Detect which cell encompasses the target text, then output its (X, Y) center coordinate. 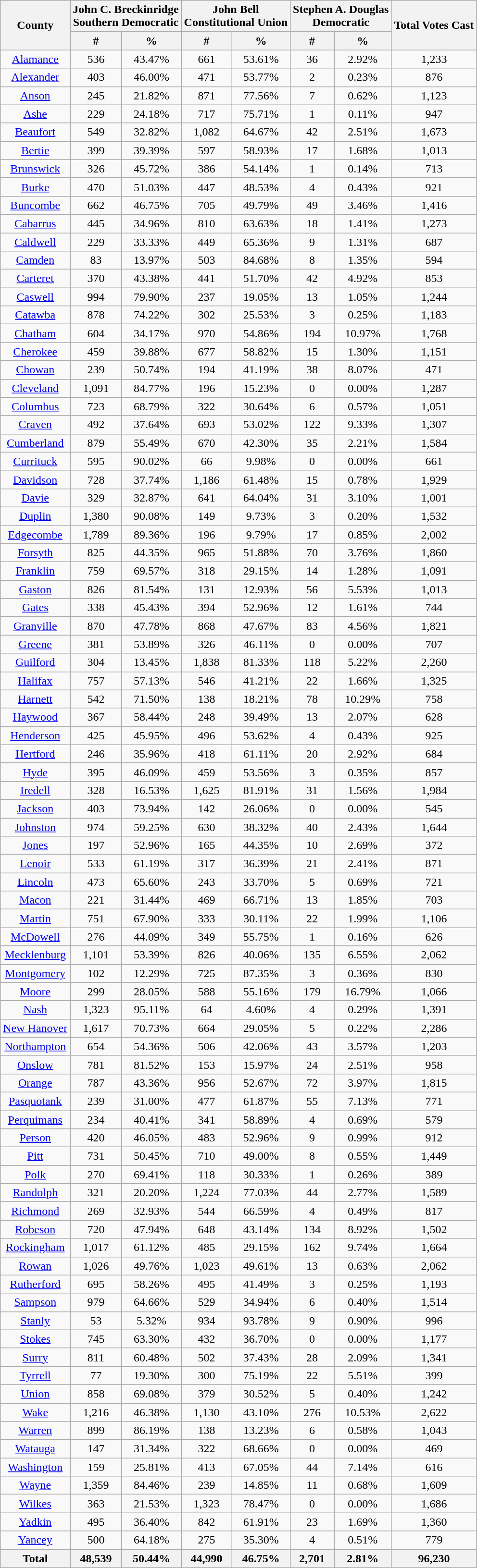
445 (96, 223)
73.94% (151, 808)
728 (96, 479)
Pasquotank (36, 1101)
30.64% (261, 406)
0.23% (363, 77)
245 (96, 96)
1,789 (96, 535)
2.09% (363, 1357)
18.21% (261, 699)
21.82% (151, 96)
50.74% (151, 370)
1,341 (434, 1357)
0.35% (363, 772)
270 (96, 1175)
Sampson (36, 1302)
Craven (36, 425)
68.66% (261, 1449)
0.16% (363, 937)
549 (96, 132)
687 (434, 242)
60.48% (151, 1357)
912 (434, 1138)
654 (96, 1046)
1.41% (363, 223)
9.74% (363, 1248)
55.49% (151, 443)
0.11% (363, 114)
1,532 (434, 516)
18 (313, 223)
26.06% (261, 808)
Polk (36, 1175)
11 (313, 1485)
42.30% (261, 443)
67.90% (151, 919)
1,224 (207, 1193)
243 (207, 882)
9.98% (261, 461)
14 (313, 571)
248 (207, 717)
1.35% (363, 260)
1.66% (363, 681)
Iredell (36, 790)
3.46% (363, 205)
2 (313, 77)
710 (207, 1156)
39.39% (151, 150)
3.10% (363, 498)
78 (313, 699)
44.09% (151, 937)
47.78% (151, 626)
630 (207, 827)
34.17% (151, 333)
Total (36, 1558)
197 (96, 845)
381 (96, 644)
1,929 (434, 479)
751 (96, 919)
Martin (36, 919)
45.72% (151, 169)
Hyde (36, 772)
5.53% (363, 589)
77.03% (261, 1193)
41.49% (261, 1284)
Anson (36, 96)
50.45% (151, 1156)
713 (434, 169)
40.06% (261, 955)
720 (96, 1229)
970 (207, 333)
9.73% (261, 516)
Jackson (36, 808)
68.79% (151, 406)
41.21% (261, 681)
77.56% (261, 96)
0.78% (363, 479)
49.79% (261, 205)
Beaufort (36, 132)
2.77% (363, 1193)
84.77% (151, 388)
1,193 (434, 1284)
37.64% (151, 425)
3.97% (363, 1083)
81.91% (261, 790)
1,216 (96, 1412)
2,002 (434, 535)
321 (96, 1193)
425 (96, 735)
1,625 (207, 790)
237 (207, 297)
544 (207, 1211)
2.07% (363, 717)
1,203 (434, 1046)
65.36% (261, 242)
61.11% (261, 754)
1.68% (363, 150)
72 (313, 1083)
Tyrrell (36, 1375)
2,701 (313, 1558)
Henderson (36, 735)
Granville (36, 626)
328 (96, 790)
878 (96, 315)
13.23% (261, 1431)
485 (207, 1248)
Macon (36, 900)
670 (207, 443)
662 (96, 205)
Harnett (36, 699)
Davidson (36, 479)
1,860 (434, 553)
69.41% (151, 1175)
1,017 (96, 1248)
58.93% (261, 150)
61.12% (151, 1248)
921 (434, 187)
Nash (36, 1010)
15.97% (261, 1065)
876 (434, 77)
447 (207, 187)
Surry (36, 1357)
1,186 (207, 479)
Bertie (36, 150)
58.26% (151, 1284)
817 (434, 1211)
25.81% (151, 1467)
1.69% (363, 1522)
20.20% (151, 1193)
1,449 (434, 1156)
40.41% (151, 1120)
Guilford (36, 662)
Carteret (36, 279)
70 (313, 553)
1,584 (434, 443)
21.53% (151, 1504)
33.70% (261, 882)
23 (313, 1522)
1,106 (434, 919)
441 (207, 279)
0.58% (363, 1431)
66.71% (261, 900)
0.62% (363, 96)
Washington (36, 1467)
1,821 (434, 626)
Hertford (36, 754)
12.29% (151, 973)
38.32% (261, 827)
707 (434, 644)
830 (434, 973)
47.67% (261, 626)
31.44% (151, 900)
53.39% (151, 955)
758 (434, 699)
Edgecombe (36, 535)
64.18% (151, 1540)
9.79% (261, 535)
597 (207, 150)
1.30% (363, 352)
165 (207, 845)
1,514 (434, 1302)
47.94% (151, 1229)
338 (96, 608)
341 (207, 1120)
19.05% (261, 297)
979 (96, 1302)
John BellConstitutional Union (236, 16)
1,023 (207, 1266)
1,644 (434, 827)
81.54% (151, 589)
Rowan (36, 1266)
8.07% (363, 370)
1,416 (434, 205)
12 (313, 608)
142 (207, 808)
131 (207, 589)
4.92% (363, 279)
Alexander (36, 77)
45.43% (151, 608)
46.05% (151, 1138)
35.30% (261, 1540)
677 (207, 352)
470 (96, 187)
51.70% (261, 279)
8.92% (363, 1229)
1,233 (434, 59)
477 (207, 1101)
349 (207, 937)
Buncombe (36, 205)
153 (207, 1065)
1.61% (363, 608)
45.95% (151, 735)
Person (36, 1138)
Gates (36, 608)
31.00% (151, 1101)
Davie (36, 498)
48.53% (261, 187)
1,242 (434, 1394)
52.67% (261, 1083)
Haywood (36, 717)
16.53% (151, 790)
1.85% (363, 900)
1,380 (96, 516)
1,589 (434, 1193)
49.61% (261, 1266)
Forsyth (36, 553)
0.49% (363, 1211)
46.38% (151, 1412)
759 (96, 571)
5.32% (151, 1321)
49 (313, 205)
Currituck (36, 461)
10.97% (363, 333)
394 (207, 608)
77 (96, 1375)
879 (96, 443)
40 (313, 827)
37.43% (261, 1357)
Franklin (36, 571)
Union (36, 1394)
66.59% (261, 1211)
69.08% (151, 1394)
542 (96, 699)
61.19% (151, 864)
43.14% (261, 1229)
2.69% (363, 845)
811 (96, 1357)
1.56% (363, 790)
Yadkin (36, 1522)
503 (207, 260)
1,307 (434, 425)
0.22% (363, 1028)
55 (313, 1101)
38 (313, 370)
1,177 (434, 1339)
579 (434, 1120)
Stephen A. DouglasDemocratic (341, 16)
63.63% (261, 223)
1,123 (434, 96)
781 (96, 1065)
0.99% (363, 1138)
25.53% (261, 315)
1,273 (434, 223)
89.36% (151, 535)
545 (434, 808)
1,043 (434, 1431)
664 (207, 1028)
Robeson (36, 1229)
9.33% (363, 425)
61.91% (261, 1522)
4.56% (363, 626)
1,130 (207, 1412)
1,617 (96, 1028)
1,359 (96, 1485)
56 (313, 589)
147 (96, 1449)
1,391 (434, 1010)
3.57% (363, 1046)
32.82% (151, 132)
Wayne (36, 1485)
Warren (36, 1431)
275 (207, 1540)
1,815 (434, 1083)
367 (96, 717)
30.52% (261, 1394)
53.02% (261, 425)
63.30% (151, 1339)
693 (207, 425)
Cherokee (36, 352)
54.86% (261, 333)
53.61% (261, 59)
333 (207, 919)
74.22% (151, 315)
389 (434, 1175)
43.10% (261, 1412)
899 (96, 1431)
1,151 (434, 352)
1,502 (434, 1229)
53.56% (261, 772)
35 (313, 443)
1,686 (434, 1504)
432 (207, 1339)
0.85% (363, 535)
54.14% (261, 169)
299 (96, 992)
304 (96, 662)
Columbus (36, 406)
81.52% (151, 1065)
31.34% (151, 1449)
7.13% (363, 1101)
1.31% (363, 242)
0.26% (363, 1175)
1,244 (434, 297)
Pitt (36, 1156)
Lenoir (36, 864)
588 (207, 992)
12.93% (261, 589)
Mecklenburg (36, 955)
502 (207, 1357)
30.11% (261, 919)
55.16% (261, 992)
179 (313, 992)
71.50% (151, 699)
81.33% (261, 662)
Watauga (36, 1449)
1,101 (96, 955)
Montgomery (36, 973)
536 (96, 59)
Moore (36, 992)
64.04% (261, 498)
628 (434, 717)
75.19% (261, 1375)
771 (434, 1101)
0.20% (363, 516)
19.30% (151, 1375)
703 (434, 900)
0.57% (363, 406)
32.93% (151, 1211)
54.36% (151, 1046)
Caldwell (36, 242)
Northampton (36, 1046)
96,230 (434, 1558)
Total Votes Cast (434, 25)
34.96% (151, 223)
67.05% (261, 1467)
41.19% (261, 370)
853 (434, 279)
Wake (36, 1412)
787 (96, 1083)
64 (207, 1010)
965 (207, 553)
53.89% (151, 644)
County (36, 25)
2,260 (434, 662)
Catawba (36, 315)
0.51% (363, 1540)
7 (313, 96)
302 (207, 315)
13.45% (151, 662)
39.49% (261, 717)
43.47% (151, 59)
386 (207, 169)
604 (96, 333)
57.13% (151, 681)
379 (207, 1394)
705 (207, 205)
492 (96, 425)
825 (96, 553)
43.36% (151, 1083)
61.87% (261, 1101)
78.47% (261, 1504)
2.21% (363, 443)
90.08% (151, 516)
55.75% (261, 937)
Rutherford (36, 1284)
Greene (36, 644)
0.14% (363, 169)
43.38% (151, 279)
McDowell (36, 937)
36 (313, 59)
93.78% (261, 1321)
61.48% (261, 479)
42.06% (261, 1046)
69.57% (151, 571)
745 (96, 1339)
0.55% (363, 1156)
329 (96, 498)
135 (313, 955)
2,286 (434, 1028)
Cleveland (36, 388)
Richmond (36, 1211)
744 (434, 608)
626 (434, 937)
Jones (36, 845)
Johnston (36, 827)
Chatham (36, 333)
717 (207, 114)
90.02% (151, 461)
Caswell (36, 297)
1.99% (363, 919)
7.14% (363, 1467)
37.74% (151, 479)
24 (313, 1065)
947 (434, 114)
24.18% (151, 114)
28 (313, 1357)
Lincoln (36, 882)
1,026 (96, 1266)
70.73% (151, 1028)
Alamance (36, 59)
21 (313, 864)
810 (207, 223)
317 (207, 864)
473 (96, 882)
36.70% (261, 1339)
13.97% (151, 260)
0.90% (363, 1321)
10.29% (363, 699)
363 (96, 1504)
51.88% (261, 553)
857 (434, 772)
721 (434, 882)
33.33% (151, 242)
925 (434, 735)
1,984 (434, 790)
102 (96, 973)
Onslow (36, 1065)
16.79% (363, 992)
159 (96, 1467)
Stanly (36, 1321)
842 (207, 1522)
858 (96, 1394)
1,609 (434, 1485)
84.68% (261, 260)
Randolph (36, 1193)
Wilkes (36, 1504)
95.11% (151, 1010)
43 (313, 1046)
1,082 (207, 132)
6.55% (363, 955)
2.43% (363, 827)
641 (207, 498)
44,990 (207, 1558)
48,539 (96, 1558)
46.00% (151, 77)
1,066 (434, 992)
53.62% (261, 735)
49.00% (261, 1156)
594 (434, 260)
529 (207, 1302)
420 (96, 1138)
994 (96, 297)
20 (313, 754)
122 (313, 425)
300 (207, 1375)
50.44% (151, 1558)
996 (434, 1321)
39.88% (151, 352)
36.39% (261, 864)
New Hanover (36, 1028)
684 (434, 754)
Cumberland (36, 443)
372 (434, 845)
58.82% (261, 352)
1,664 (434, 1248)
28.05% (151, 992)
34.94% (261, 1302)
75.71% (261, 114)
1,325 (434, 681)
1,838 (207, 662)
14.85% (261, 1485)
0.68% (363, 1485)
29.05% (261, 1028)
Orange (36, 1083)
1,001 (434, 498)
974 (96, 827)
Stokes (36, 1339)
1.28% (363, 571)
134 (313, 1229)
66 (207, 461)
84.46% (151, 1485)
58.89% (261, 1120)
35.96% (151, 754)
934 (207, 1321)
Gaston (36, 589)
870 (96, 626)
Brunswick (36, 169)
5.22% (363, 662)
221 (96, 900)
Camden (36, 260)
2,622 (434, 1412)
246 (96, 754)
868 (207, 626)
757 (96, 681)
10 (313, 845)
59.25% (151, 827)
79.90% (151, 297)
64.67% (261, 132)
65.60% (151, 882)
Yancey (36, 1540)
1,051 (434, 406)
318 (207, 571)
36.40% (151, 1522)
0.36% (363, 973)
162 (313, 1248)
616 (434, 1467)
51.03% (151, 187)
370 (96, 279)
Cabarrus (36, 223)
87.35% (261, 973)
1,183 (434, 315)
2.41% (363, 864)
779 (434, 1540)
0.63% (363, 1266)
Chowan (36, 370)
46.09% (151, 772)
533 (96, 864)
1,360 (434, 1522)
John C. BreckinridgeSouthern Democratic (126, 16)
695 (96, 1284)
956 (207, 1083)
395 (96, 772)
2.81% (363, 1558)
15.23% (261, 388)
Halifax (36, 681)
3.76% (363, 553)
Burke (36, 187)
149 (207, 516)
Perquimans (36, 1120)
1,287 (434, 388)
483 (207, 1138)
496 (207, 735)
418 (207, 754)
Rockingham (36, 1248)
413 (207, 1467)
58.44% (151, 717)
1,673 (434, 132)
53.77% (261, 77)
725 (207, 973)
269 (96, 1211)
234 (96, 1120)
449 (207, 242)
5.51% (363, 1375)
648 (207, 1229)
Duplin (36, 516)
506 (207, 1046)
1,768 (434, 333)
53 (96, 1321)
4.60% (261, 1010)
500 (96, 1540)
958 (434, 1065)
10.53% (363, 1412)
546 (207, 681)
723 (96, 406)
Ashe (36, 114)
1.05% (363, 297)
86.19% (151, 1431)
731 (96, 1156)
64.66% (151, 1302)
30.33% (261, 1175)
595 (96, 461)
32.87% (151, 498)
46.11% (261, 644)
0.29% (363, 1010)
49.76% (151, 1266)
